Pinpoint the cell where the given text exists, returning its (X, Y) midpoint coordinate. 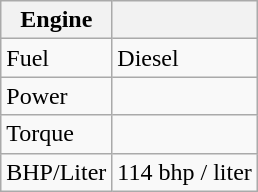
BHP/Liter (56, 172)
114 bhp / liter (185, 172)
Fuel (56, 58)
Torque (56, 134)
Diesel (185, 58)
Engine (56, 20)
Power (56, 96)
